Output the [x, y] coordinate of the center of the cell containing the given text.  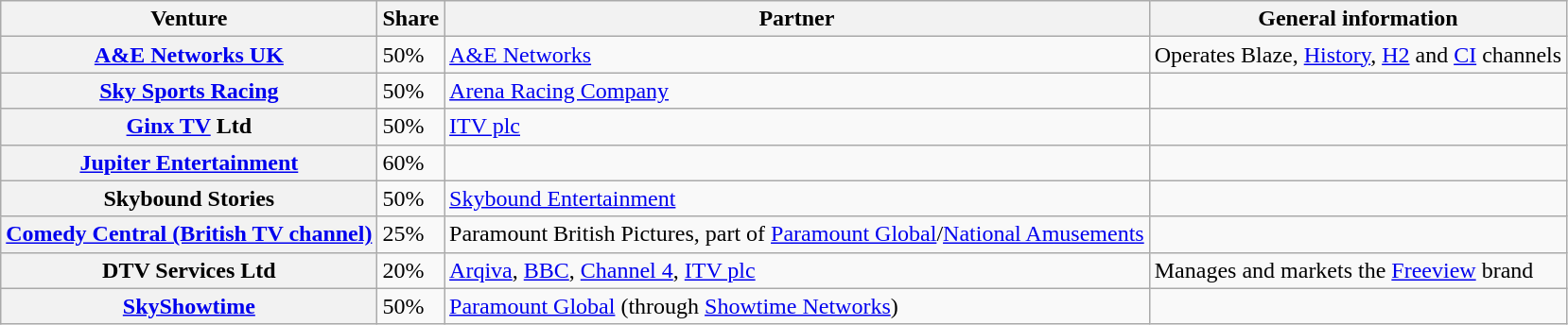
DTV Services Ltd [189, 270]
Jupiter Entertainment [189, 162]
Venture [189, 19]
SkyShowtime [189, 306]
Comedy Central (British TV channel) [189, 234]
60% [410, 162]
Ginx TV Ltd [189, 127]
Arqiva, BBC, Channel 4, ITV plc [797, 270]
Arena Racing Company [797, 91]
20% [410, 270]
Operates Blaze, History, H2 and CI channels [1358, 55]
Paramount British Pictures, part of Paramount Global/National Amusements [797, 234]
General information [1358, 19]
ITV plc [797, 127]
Manages and markets the Freeview brand [1358, 270]
Share [410, 19]
Partner [797, 19]
Skybound Entertainment [797, 198]
A&E Networks [797, 55]
Paramount Global (through Showtime Networks) [797, 306]
25% [410, 234]
Skybound Stories [189, 198]
Sky Sports Racing [189, 91]
A&E Networks UK [189, 55]
